For the text-containing cell, return its midpoint in [x, y] coordinate format. 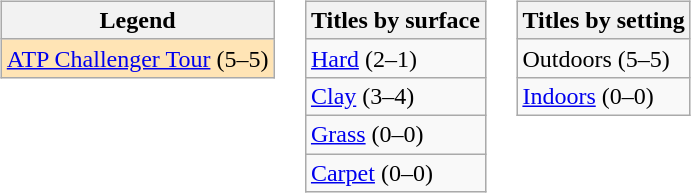
Titles by surface [395, 20]
ATP Challenger Tour (5–5) [138, 58]
Clay (3–4) [395, 96]
Hard (2–1) [395, 58]
Grass (0–0) [395, 134]
Indoors (0–0) [604, 96]
Titles by setting [604, 20]
Outdoors (5–5) [604, 58]
Legend [138, 20]
Carpet (0–0) [395, 173]
